Output the (x, y) coordinate of the center of the cell containing the given text.  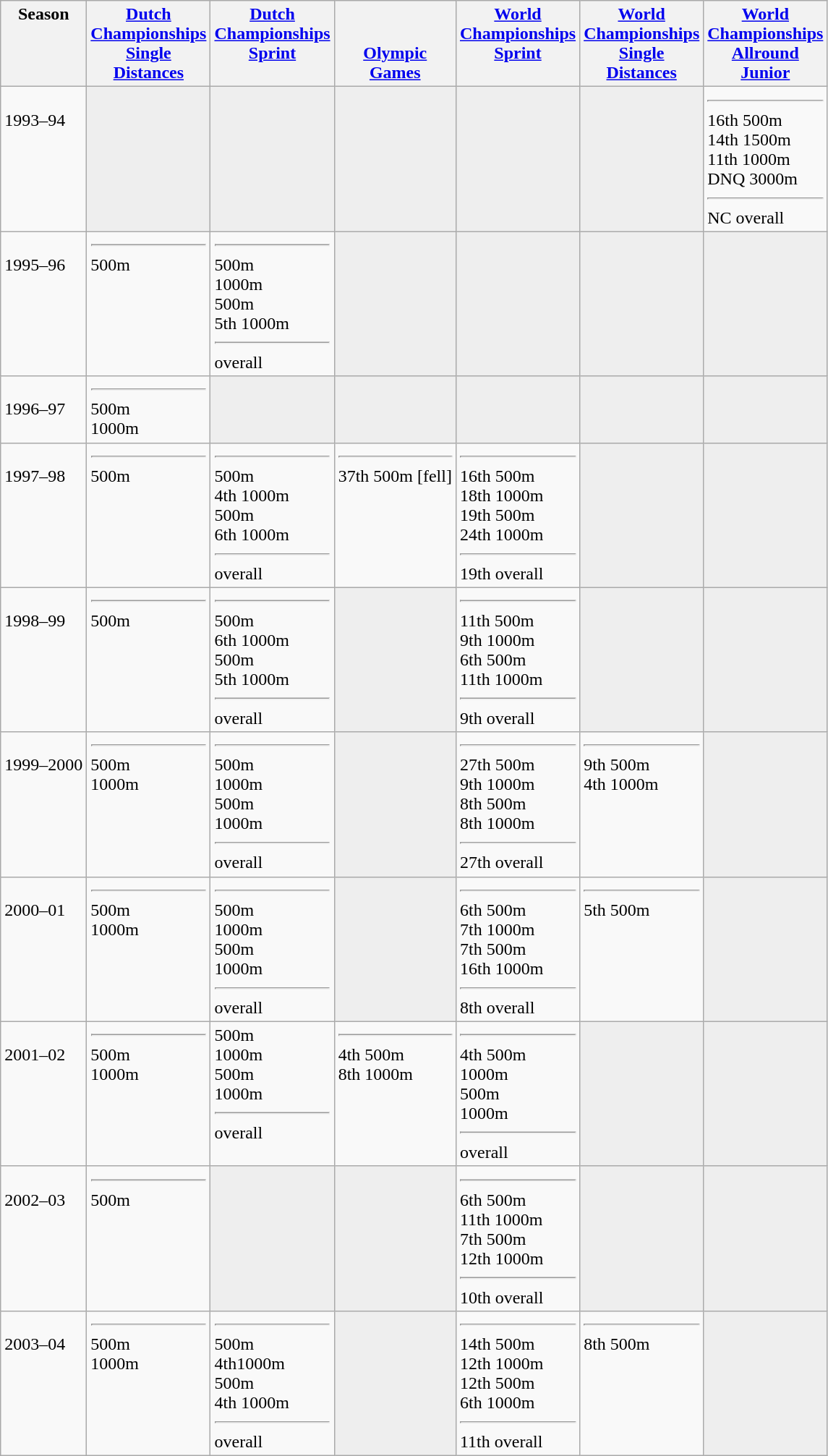
5th 500m (642, 949)
27th 500m 9th 1000m 8th 500m 8th 1000m 27th overall (518, 804)
1998–99 (43, 660)
2000–01 (43, 949)
World Championships Allround Junior (765, 43)
4th 500m 1000m 500m 1000m overall (518, 1094)
16th 500m 18th 1000m 19th 500m 24th 1000m 19th overall (518, 515)
500m 1000m 500m 5th 1000m overall (272, 304)
37th 500m [fell] (395, 515)
World Championships Sprint (518, 43)
1999–2000 (43, 804)
1995–96 (43, 304)
2003–04 (43, 1383)
11th 500m 9th 1000m 6th 500m 11th 1000m 9th overall (518, 660)
Dutch Championships Single Distances (149, 43)
1996–97 (43, 409)
8th 500m (642, 1383)
Season (43, 43)
4th 500m 8th 1000m (395, 1094)
2002–03 (43, 1238)
Olympic Games (395, 43)
6th 500m 7th 1000m 7th 500m 16th 1000m 8th overall (518, 949)
World Championships Single Distances (642, 43)
500m 6th 1000m 500m 5th 1000m overall (272, 660)
6th 500m 11th 1000m 7th 500m 12th 1000m 10th overall (518, 1238)
500m 4th1000m 500m 4th 1000m overall (272, 1383)
Dutch Championships Sprint (272, 43)
2001–02 (43, 1094)
16th 500m 14th 1500m 11th 1000m DNQ 3000m NC overall (765, 159)
500m 4th 1000m 500m 6th 1000m overall (272, 515)
1993–94 (43, 159)
14th 500m 12th 1000m 12th 500m 6th 1000m 11th overall (518, 1383)
1997–98 (43, 515)
9th 500m 4th 1000m (642, 804)
